Locate the cell with the specified text and output its (X, Y) center coordinate. 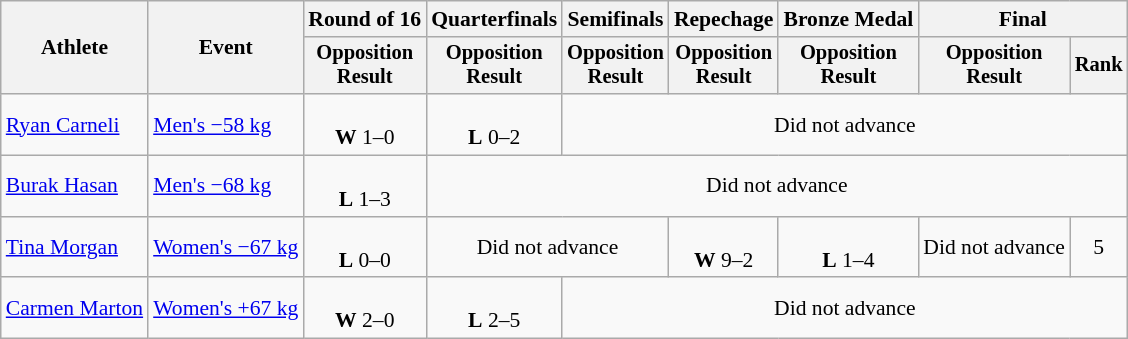
Round of 16 (364, 19)
Repechage (724, 19)
L 0–2 (494, 124)
Burak Hasan (74, 186)
Bronze Medal (848, 19)
Men's −58 kg (226, 124)
Final (1022, 19)
L 0–0 (364, 248)
W 9–2 (724, 248)
Event (226, 48)
Carmen Marton (74, 308)
Athlete (74, 48)
Quarterfinals (494, 19)
W 1–0 (364, 124)
Rank (1099, 66)
Men's −68 kg (226, 186)
L 2–5 (494, 308)
L 1–3 (364, 186)
Semifinals (616, 19)
L 1–4 (848, 248)
Ryan Carneli (74, 124)
Women's −67 kg (226, 248)
5 (1099, 248)
Women's +67 kg (226, 308)
Tina Morgan (74, 248)
W 2–0 (364, 308)
